From the cell containing the given text, extract its center point as [X, Y] coordinate. 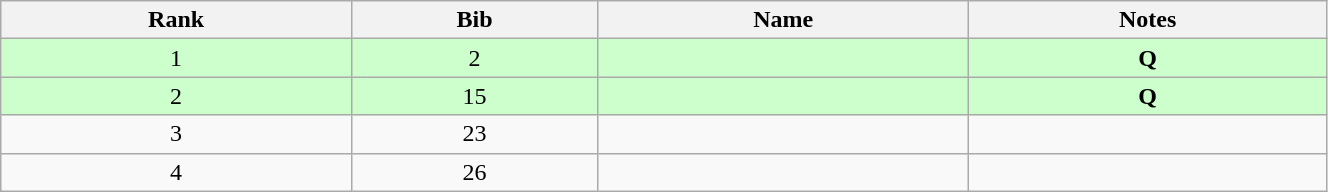
Notes [1148, 20]
1 [176, 58]
Name [784, 20]
26 [474, 172]
3 [176, 134]
4 [176, 172]
Rank [176, 20]
23 [474, 134]
15 [474, 96]
Bib [474, 20]
